Locate the cell with the specified text and output its [x, y] center coordinate. 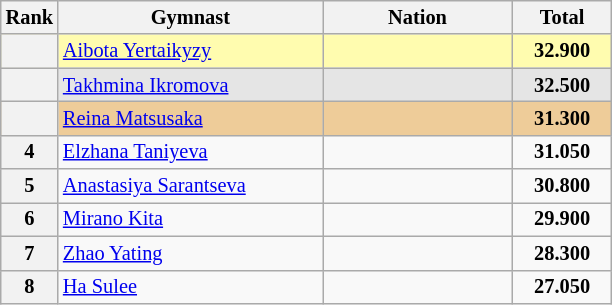
32.900 [562, 51]
6 [30, 219]
30.800 [562, 186]
5 [30, 186]
4 [30, 152]
Reina Matsusaka [190, 118]
Zhao Yating [190, 253]
Rank [30, 17]
8 [30, 287]
31.300 [562, 118]
27.050 [562, 287]
Aibota Yertaikyzy [190, 51]
Total [562, 17]
7 [30, 253]
Anastasiya Sarantseva [190, 186]
Ha Sulee [190, 287]
29.900 [562, 219]
Takhmina Ikromova [190, 85]
28.300 [562, 253]
31.050 [562, 152]
Nation [418, 17]
Elzhana Taniyeva [190, 152]
32.500 [562, 85]
Gymnast [190, 17]
Mirano Kita [190, 219]
